For the text-containing cell, return its midpoint in [x, y] coordinate format. 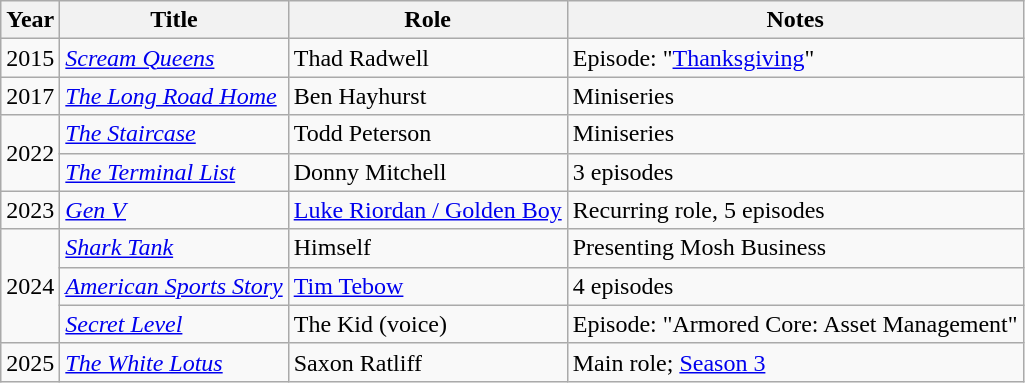
Saxon Ratliff [428, 362]
Gen V [174, 210]
2022 [30, 153]
The Kid (voice) [428, 324]
Episode: "Armored Core: Asset Management" [795, 324]
2015 [30, 58]
3 episodes [795, 172]
The Terminal List [174, 172]
4 episodes [795, 286]
Ben Hayhurst [428, 96]
Scream Queens [174, 58]
The White Lotus [174, 362]
The Staircase [174, 134]
Himself [428, 248]
Secret Level [174, 324]
Notes [795, 20]
Year [30, 20]
Role [428, 20]
Main role; Season 3 [795, 362]
Todd Peterson [428, 134]
2023 [30, 210]
Title [174, 20]
Episode: "Thanksgiving" [795, 58]
2025 [30, 362]
Shark Tank [174, 248]
2024 [30, 286]
Thad Radwell [428, 58]
Recurring role, 5 episodes [795, 210]
The Long Road Home [174, 96]
Luke Riordan / Golden Boy [428, 210]
Donny Mitchell [428, 172]
2017 [30, 96]
Tim Tebow [428, 286]
American Sports Story [174, 286]
Presenting Mosh Business [795, 248]
